Find where the given text appears and provide that cell's center as (x, y) coordinate. 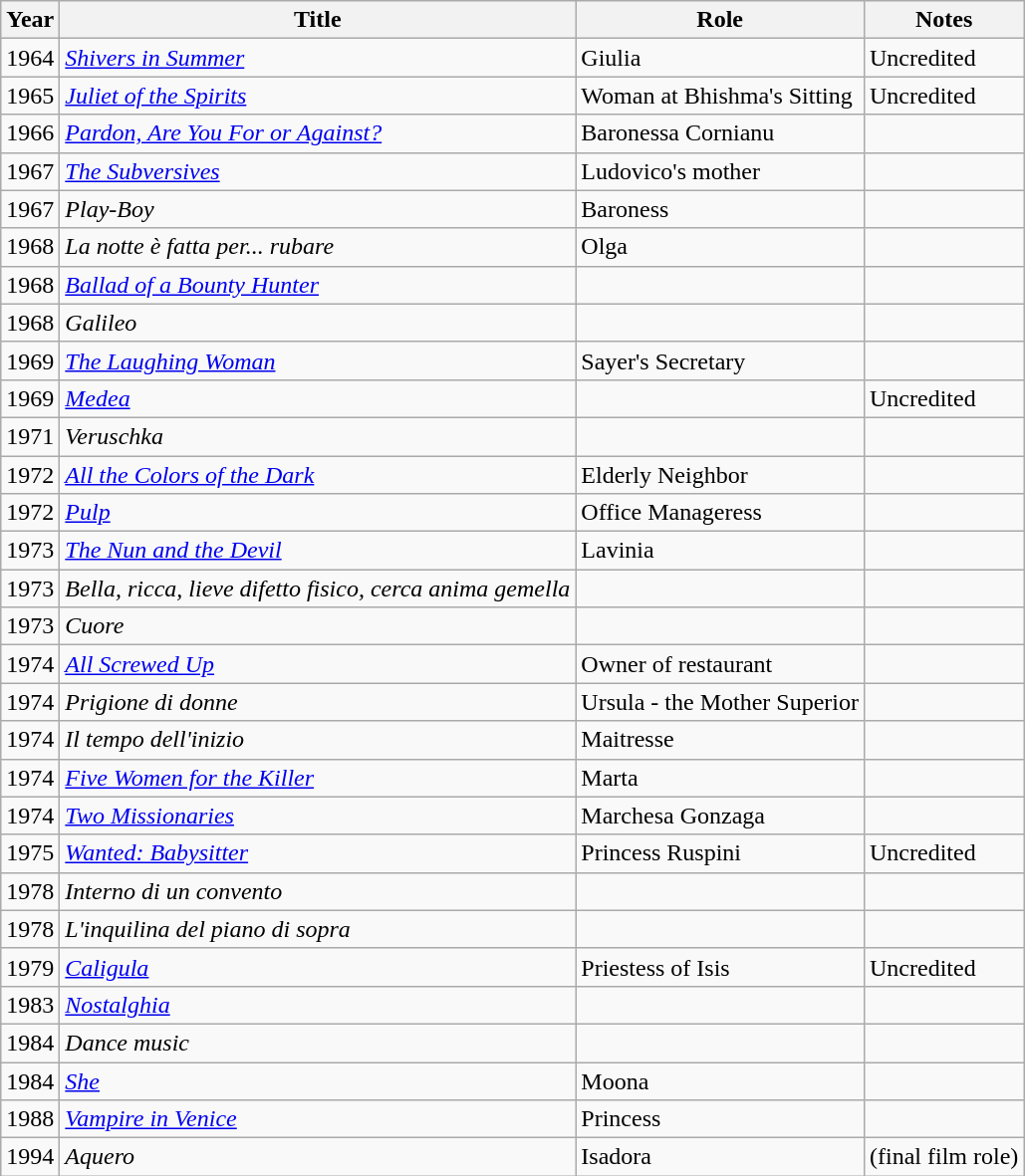
Owner of restaurant (720, 664)
The Subversives (318, 171)
1983 (30, 1005)
Moona (720, 1080)
Medea (318, 398)
Vampire in Venice (318, 1119)
Dance music (318, 1043)
Juliet of the Spirits (318, 96)
1979 (30, 967)
Princess (720, 1119)
1975 (30, 853)
She (318, 1080)
Prigione di donne (318, 702)
The Laughing Woman (318, 360)
Baronessa Cornianu (720, 133)
Marta (720, 778)
L'inquilina del piano di sopra (318, 929)
Ursula - the Mother Superior (720, 702)
1965 (30, 96)
Isadora (720, 1157)
Aquero (318, 1157)
All the Colors of the Dark (318, 475)
Galileo (318, 323)
Veruschka (318, 436)
Bella, ricca, lieve difetto fisico, cerca anima gemella (318, 588)
Marchesa Gonzaga (720, 816)
1971 (30, 436)
Interno di un convento (318, 891)
Nostalghia (318, 1005)
Shivers in Summer (318, 58)
Caligula (318, 967)
Pardon, Are You For or Against? (318, 133)
Pulp (318, 513)
The Nun and the Devil (318, 551)
La notte è fatta per... rubare (318, 247)
Giulia (720, 58)
1964 (30, 58)
Baroness (720, 209)
Role (720, 20)
Princess Ruspini (720, 853)
(final film role) (943, 1157)
Year (30, 20)
Lavinia (720, 551)
Sayer's Secretary (720, 360)
Play-Boy (318, 209)
Office Manageress (720, 513)
Title (318, 20)
Priestess of Isis (720, 967)
1966 (30, 133)
All Screwed Up (318, 664)
Il tempo dell'inizio (318, 740)
Ballad of a Bounty Hunter (318, 285)
1988 (30, 1119)
Wanted: Babysitter (318, 853)
Elderly Neighbor (720, 475)
1994 (30, 1157)
Woman at Bhishma's Sitting (720, 96)
Notes (943, 20)
Olga (720, 247)
Maitresse (720, 740)
Ludovico's mother (720, 171)
Five Women for the Killer (318, 778)
Cuore (318, 626)
Two Missionaries (318, 816)
